Scan for the cell matching the given text and deliver its (X, Y) coordinate at center. 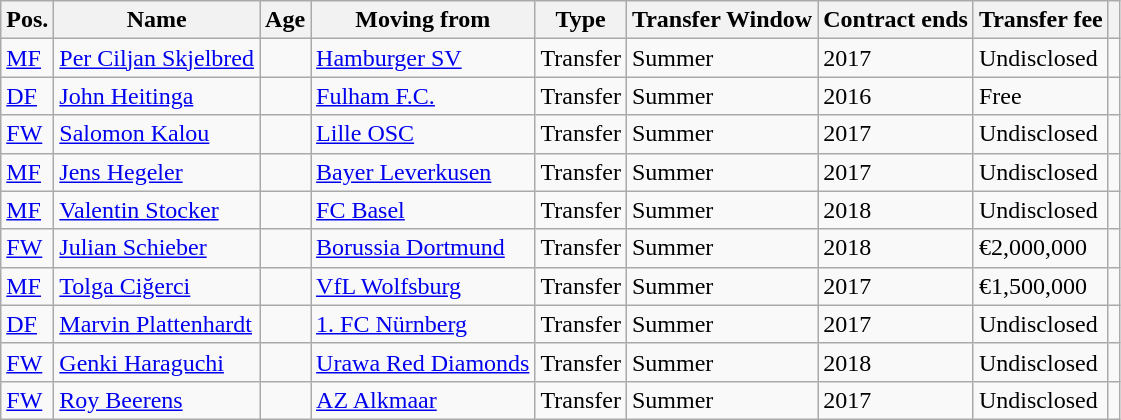
Urawa Red Diamonds (423, 362)
Roy Beerens (157, 400)
Salomon Kalou (157, 134)
Julian Schieber (157, 248)
€2,000,000 (1040, 248)
Valentin Stocker (157, 210)
Jens Hegeler (157, 172)
Lille OSC (423, 134)
2016 (896, 96)
Transfer Window (722, 20)
Type (581, 20)
Pos. (28, 20)
John Heitinga (157, 96)
Genki Haraguchi (157, 362)
VfL Wolfsburg (423, 286)
Moving from (423, 20)
AZ Alkmaar (423, 400)
Transfer fee (1040, 20)
Bayer Leverkusen (423, 172)
€1,500,000 (1040, 286)
Marvin Plattenhardt (157, 324)
Tolga Ciğerci (157, 286)
Name (157, 20)
Contract ends (896, 20)
Hamburger SV (423, 58)
FC Basel (423, 210)
Fulham F.C. (423, 96)
Per Ciljan Skjelbred (157, 58)
1. FC Nürnberg (423, 324)
Borussia Dortmund (423, 248)
Free (1040, 96)
Age (286, 20)
